Pinpoint the cell where the given text exists, returning its [X, Y] midpoint coordinate. 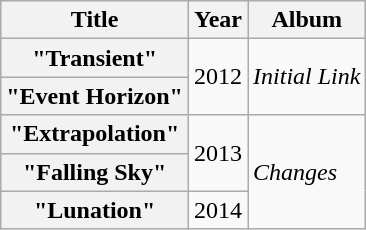
2012 [218, 77]
2014 [218, 210]
Year [218, 20]
Changes [307, 172]
"Transient" [95, 58]
"Extrapolation" [95, 134]
"Falling Sky" [95, 172]
2013 [218, 153]
Initial Link [307, 77]
Title [95, 20]
"Event Horizon" [95, 96]
"Lunation" [95, 210]
Album [307, 20]
